Output the (x, y) coordinate of the center of the cell containing the given text.  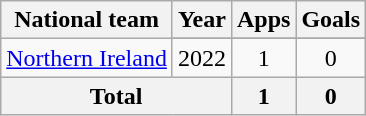
Total (116, 96)
Northern Ireland (87, 58)
Apps (263, 20)
Goals (331, 20)
National team (87, 20)
2022 (202, 58)
Year (202, 20)
